For the text-containing cell, return its midpoint in [x, y] coordinate format. 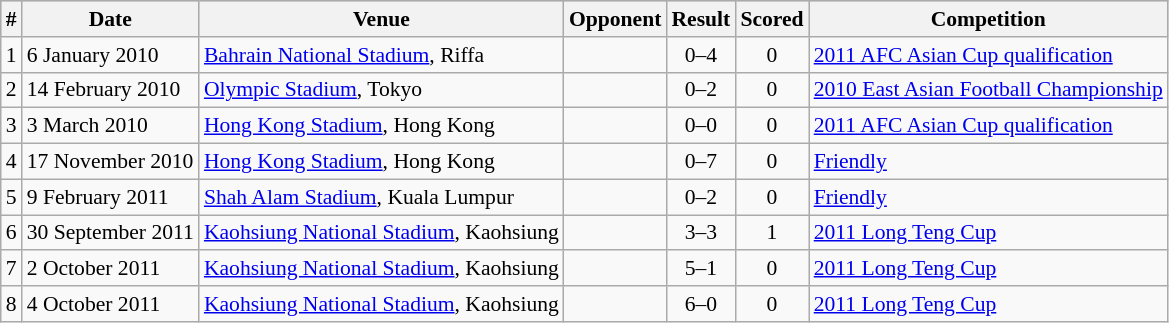
Competition [988, 19]
Venue [382, 19]
4 October 2011 [110, 304]
Scored [772, 19]
7 [12, 269]
30 September 2011 [110, 233]
17 November 2010 [110, 162]
0–7 [700, 162]
2 [12, 90]
5 [12, 197]
4 [12, 162]
9 February 2011 [110, 197]
2 October 2011 [110, 269]
Opponent [616, 19]
3–3 [700, 233]
6 January 2010 [110, 55]
6–0 [700, 304]
6 [12, 233]
Shah Alam Stadium, Kuala Lumpur [382, 197]
Olympic Stadium, Tokyo [382, 90]
3 [12, 126]
Date [110, 19]
2010 East Asian Football Championship [988, 90]
0–0 [700, 126]
Bahrain National Stadium, Riffa [382, 55]
# [12, 19]
5–1 [700, 269]
14 February 2010 [110, 90]
3 March 2010 [110, 126]
8 [12, 304]
0–4 [700, 55]
Result [700, 19]
